Pinpoint the cell where the given text exists, returning its [X, Y] midpoint coordinate. 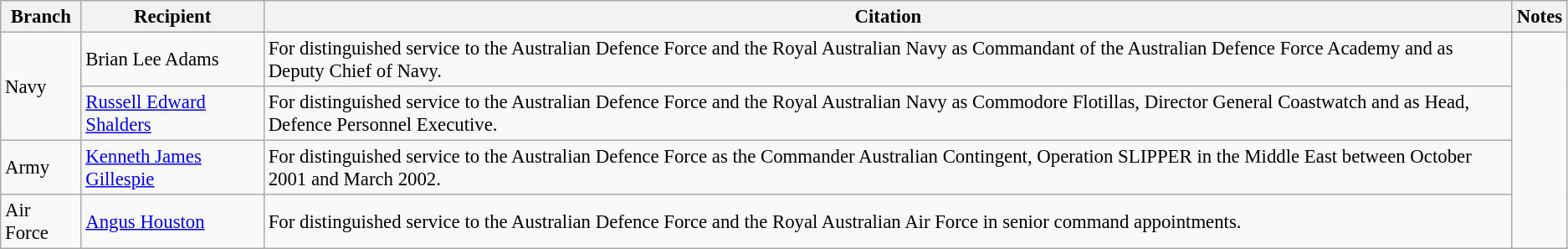
For distinguished service to the Australian Defence Force and the Royal Australian Air Force in senior command appointments. [888, 221]
Navy [41, 87]
Kenneth James Gillespie [172, 168]
Angus Houston [172, 221]
Notes [1540, 17]
Citation [888, 17]
Russell Edward Shalders [172, 114]
Branch [41, 17]
Army [41, 168]
Brian Lee Adams [172, 60]
Air Force [41, 221]
Recipient [172, 17]
